Detect which cell encompasses the target text, then output its [x, y] center coordinate. 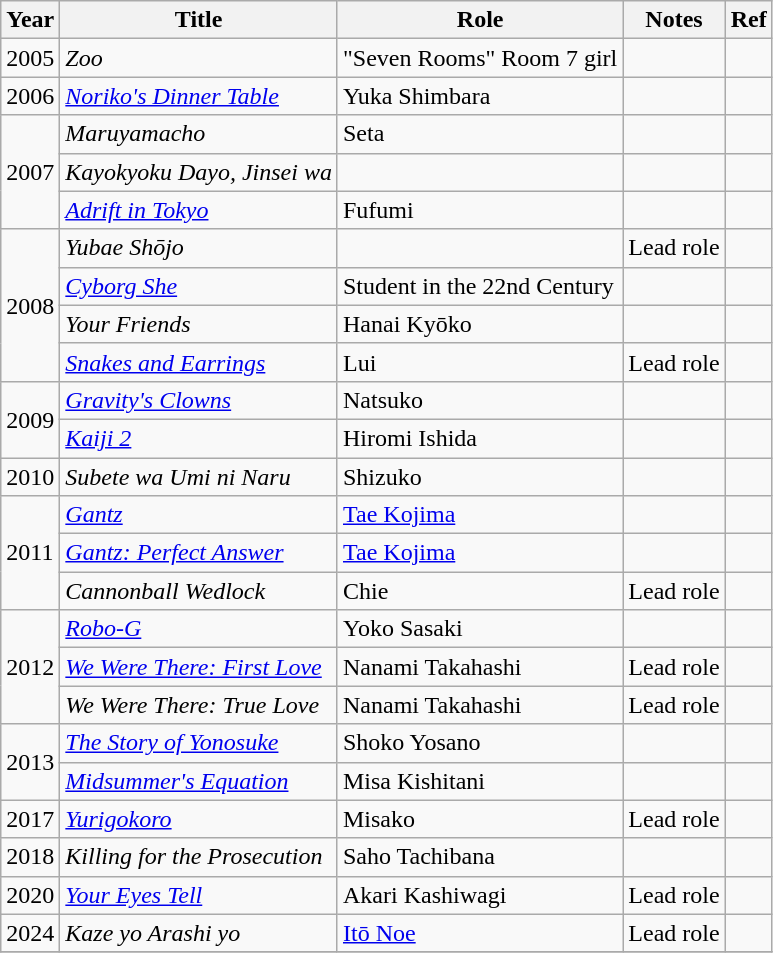
The Story of Yonosuke [199, 743]
2013 [30, 762]
Subete wa Umi ni Naru [199, 477]
Year [30, 20]
Natsuko [480, 400]
Student in the 22nd Century [480, 286]
Cannonball Wedlock [199, 591]
Fufumi [480, 210]
Shoko Yosano [480, 743]
Hiromi Ishida [480, 438]
Seta [480, 134]
Saho Tachibana [480, 857]
Misako [480, 819]
2020 [30, 895]
Zoo [199, 58]
2018 [30, 857]
Noriko's Dinner Table [199, 96]
Killing for the Prosecution [199, 857]
Akari Kashiwagi [480, 895]
2008 [30, 305]
Chie [480, 591]
We Were There: True Love [199, 705]
Yurigokoro [199, 819]
2009 [30, 419]
Adrift in Tokyo [199, 210]
2005 [30, 58]
2006 [30, 96]
Ref [748, 20]
2024 [30, 933]
"Seven Rooms" Room 7 girl [480, 58]
Robo-G [199, 629]
Maruyamacho [199, 134]
Itō Noe [480, 933]
Cyborg She [199, 286]
2010 [30, 477]
Yuka Shimbara [480, 96]
Kaiji 2 [199, 438]
Misa Kishitani [480, 781]
Your Eyes Tell [199, 895]
Kayokyoku Dayo, Jinsei wa [199, 172]
Title [199, 20]
Kaze yo Arashi yo [199, 933]
We Were There: First Love [199, 667]
Midsummer's Equation [199, 781]
2017 [30, 819]
2012 [30, 667]
Gantz [199, 515]
Shizuko [480, 477]
Notes [674, 20]
Yoko Sasaki [480, 629]
2011 [30, 553]
Snakes and Earrings [199, 362]
Yubae Shōjo [199, 248]
Your Friends [199, 324]
Role [480, 20]
2007 [30, 172]
Lui [480, 362]
Gravity's Clowns [199, 400]
Hanai Kyōko [480, 324]
Gantz: Perfect Answer [199, 553]
